Return [X, Y] of the center of cell containing provided text 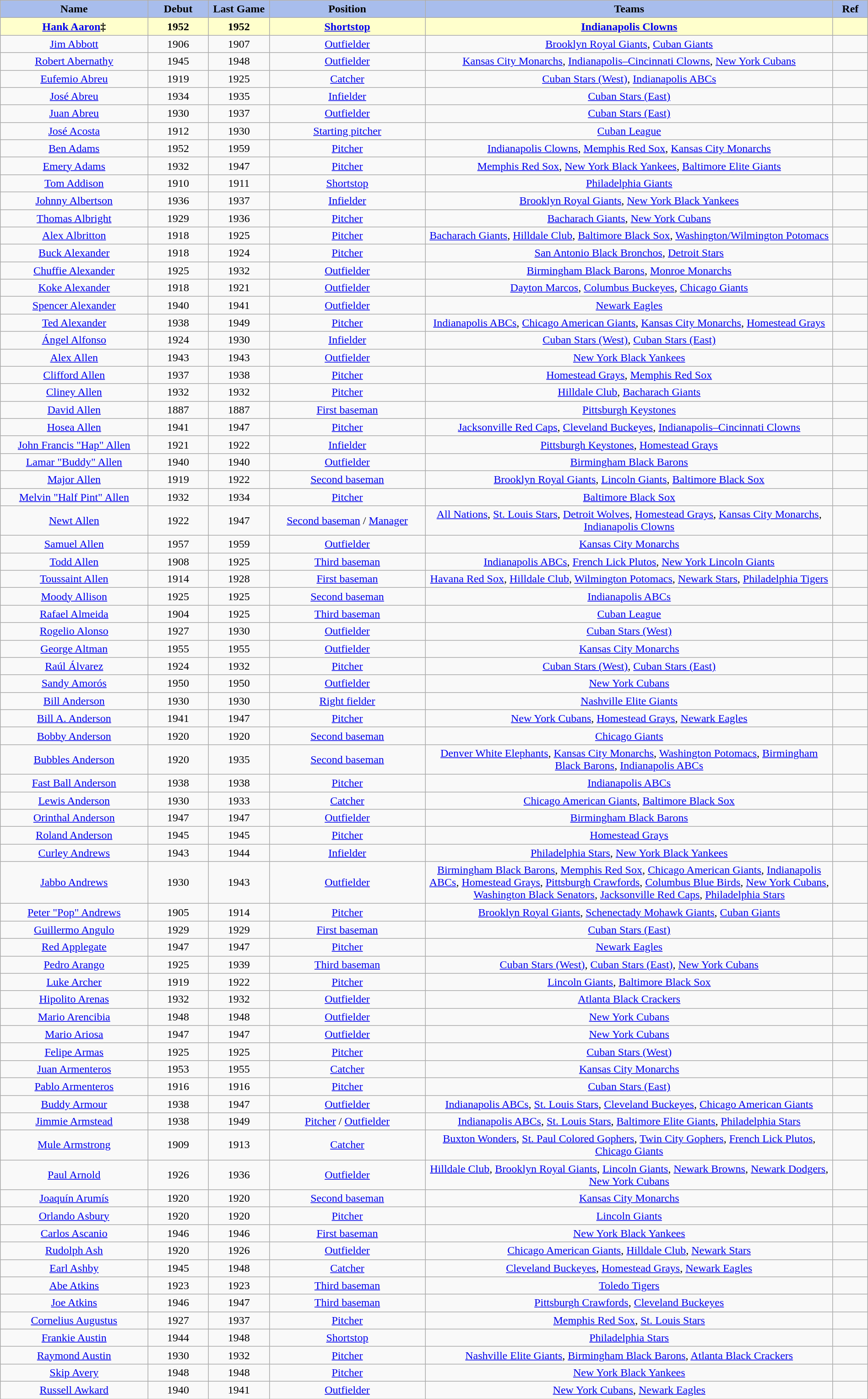
Carlos Ascanio [74, 1233]
1933 [239, 801]
Robert Abernathy [74, 61]
1928 [239, 579]
Havana Red Sox, Hilldale Club, Wilmington Potomacs, Newark Stars, Philadelphia Tigers [629, 579]
Ted Alexander [74, 323]
Pittsburgh Crawfords, Cleveland Buckeyes [629, 1303]
Lincoln Giants, Baltimore Black Sox [629, 982]
John Francis "Hap" Allen [74, 445]
San Antonio Black Bronchos, Detroit Stars [629, 253]
Cuban Stars (West), Cuban Stars (East), New York Cubans [629, 965]
Right fielder [347, 701]
Raúl Álvarez [74, 666]
Cleveland Buckeyes, Homestead Grays, Newark Eagles [629, 1268]
Homestead Grays [629, 835]
New York Cubans, Homestead Grays, Newark Eagles [629, 718]
Newt Allen [74, 521]
Chicago Giants [629, 736]
Starting pitcher [347, 131]
Cornelius Augustus [74, 1320]
Melvin "Half Pint" Allen [74, 497]
Memphis Red Sox, New York Black Yankees, Baltimore Elite Giants [629, 166]
1909 [179, 1145]
1913 [239, 1145]
Jacksonville Red Caps, Cleveland Buckeyes, Indianapolis–Cincinnati Clowns [629, 427]
Lamar "Buddy" Allen [74, 462]
Pedro Arango [74, 965]
Sandy Amorós [74, 683]
Brooklyn Royal Giants, Lincoln Giants, Baltimore Black Sox [629, 479]
Bubbles Anderson [74, 759]
1908 [179, 562]
Fast Ball Anderson [74, 783]
Curley Andrews [74, 853]
Bill A. Anderson [74, 718]
1905 [179, 912]
Buxton Wonders, St. Paul Colored Gophers, Twin City Gophers, French Lick Plutos, Chicago Giants [629, 1145]
Hilldale Club, Bacharach Giants [629, 392]
1907 [239, 44]
Guillermo Angulo [74, 930]
Luke Archer [74, 982]
1910 [179, 183]
Russell Awkard [74, 1390]
Bobby Anderson [74, 736]
Mule Armstrong [74, 1145]
Orinthal Anderson [74, 818]
1912 [179, 131]
Joaquín Arumís [74, 1198]
Johnny Albertson [74, 201]
Philadelphia Giants [629, 183]
Lincoln Giants [629, 1216]
Samuel Allen [74, 544]
Indianapolis Clowns, Memphis Red Sox, Kansas City Monarchs [629, 148]
Hosea Allen [74, 427]
Buck Alexander [74, 253]
Paul Arnold [74, 1175]
José Abreu [74, 96]
Kansas City Monarchs, Indianapolis–Cincinnati Clowns, New York Cubans [629, 61]
Frankie Austin [74, 1338]
Second baseman / Manager [347, 521]
José Acosta [74, 131]
Nashville Elite Giants, Birmingham Black Barons, Atlanta Black Crackers [629, 1355]
Emery Adams [74, 166]
Ref [850, 9]
Name [74, 9]
Birmingham Black Barons, Monroe Monarchs [629, 271]
Nashville Elite Giants [629, 701]
Pitcher / Outfielder [347, 1122]
1953 [179, 1069]
Debut [179, 9]
Indianapolis ABCs, St. Louis Stars, Cleveland Buckeyes, Chicago American Giants [629, 1104]
New York Cubans, Newark Eagles [629, 1390]
Hank Aaron‡ [74, 27]
Baltimore Black Sox [629, 497]
Alex Allen [74, 358]
Pablo Armenteros [74, 1086]
Juan Armenteros [74, 1069]
Spencer Alexander [74, 305]
Tom Addison [74, 183]
Position [347, 9]
1911 [239, 183]
David Allen [74, 410]
1939 [239, 965]
Memphis Red Sox, St. Louis Stars [629, 1320]
Hipolito Arenas [74, 999]
Chicago American Giants, Hilldale Club, Newark Stars [629, 1251]
Major Allen [74, 479]
Peter "Pop" Andrews [74, 912]
Mario Arencibia [74, 1017]
Indianapolis ABCs, St. Louis Stars, Baltimore Elite Giants, Philadelphia Stars [629, 1122]
Cuban Stars (West), Indianapolis ABCs [629, 79]
Red Applegate [74, 947]
Clifford Allen [74, 375]
Cliney Allen [74, 392]
Pittsburgh Keystones, Homestead Grays [629, 445]
Jimmie Armstead [74, 1122]
Rudolph Ash [74, 1251]
Hilldale Club, Brooklyn Royal Giants, Lincoln Giants, Newark Browns, Newark Dodgers, New York Cubans [629, 1175]
Buddy Armour [74, 1104]
Indianapolis ABCs, Chicago American Giants, Kansas City Monarchs, Homestead Grays [629, 323]
Abe Atkins [74, 1285]
1904 [179, 614]
Juan Abreu [74, 114]
Rogelio Alonso [74, 631]
Thomas Albright [74, 218]
Todd Allen [74, 562]
Brooklyn Royal Giants, Schenectady Mohawk Giants, Cuban Giants [629, 912]
Indianapolis ABCs, French Lick Plutos, New York Lincoln Giants [629, 562]
Homestead Grays, Memphis Red Sox [629, 375]
Jim Abbott [74, 44]
Bacharach Giants, Hilldale Club, Baltimore Black Sox, Washington/Wilmington Potomacs [629, 236]
Roland Anderson [74, 835]
Teams [629, 9]
Koke Alexander [74, 288]
Denver White Elephants, Kansas City Monarchs, Washington Potomacs, Birmingham Black Barons, Indianapolis ABCs [629, 759]
Skip Avery [74, 1372]
1957 [179, 544]
Earl Ashby [74, 1268]
1906 [179, 44]
Bill Anderson [74, 701]
Toussaint Allen [74, 579]
Raymond Austin [74, 1355]
Indianapolis Clowns [629, 27]
Jabbo Andrews [74, 883]
Ángel Alfonso [74, 340]
Chicago American Giants, Baltimore Black Sox [629, 801]
Philadelphia Stars, New York Black Yankees [629, 853]
Eufemio Abreu [74, 79]
Atlanta Black Crackers [629, 999]
Orlando Asbury [74, 1216]
Joe Atkins [74, 1303]
Alex Albritton [74, 236]
All Nations, St. Louis Stars, Detroit Wolves, Homestead Grays, Kansas City Monarchs, Indianapolis Clowns [629, 521]
George Altman [74, 649]
Ben Adams [74, 148]
Brooklyn Royal Giants, Cuban Giants [629, 44]
Brooklyn Royal Giants, New York Black Yankees [629, 201]
Last Game [239, 9]
Chuffie Alexander [74, 271]
Mario Ariosa [74, 1034]
Philadelphia Stars [629, 1338]
Felipe Armas [74, 1052]
Dayton Marcos, Columbus Buckeyes, Chicago Giants [629, 288]
Bacharach Giants, New York Cubans [629, 218]
Toledo Tigers [629, 1285]
Lewis Anderson [74, 801]
Pittsburgh Keystones [629, 410]
Moody Allison [74, 596]
Rafael Almeida [74, 614]
